Return the [X, Y] coordinate for the center point of the cell that contains the specified text.  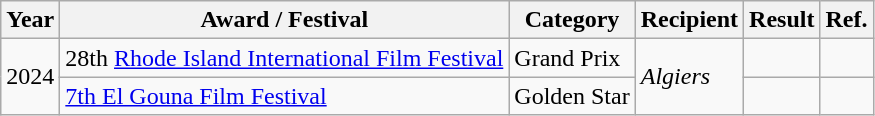
Ref. [846, 20]
Algiers [689, 77]
Result [782, 20]
Grand Prix [572, 58]
Award / Festival [284, 20]
Year [30, 20]
Recipient [689, 20]
Category [572, 20]
28th Rhode Island International Film Festival [284, 58]
2024 [30, 77]
7th El Gouna Film Festival [284, 96]
Golden Star [572, 96]
